Identify which cell holds the provided text, then report its [X, Y] central coordinate. 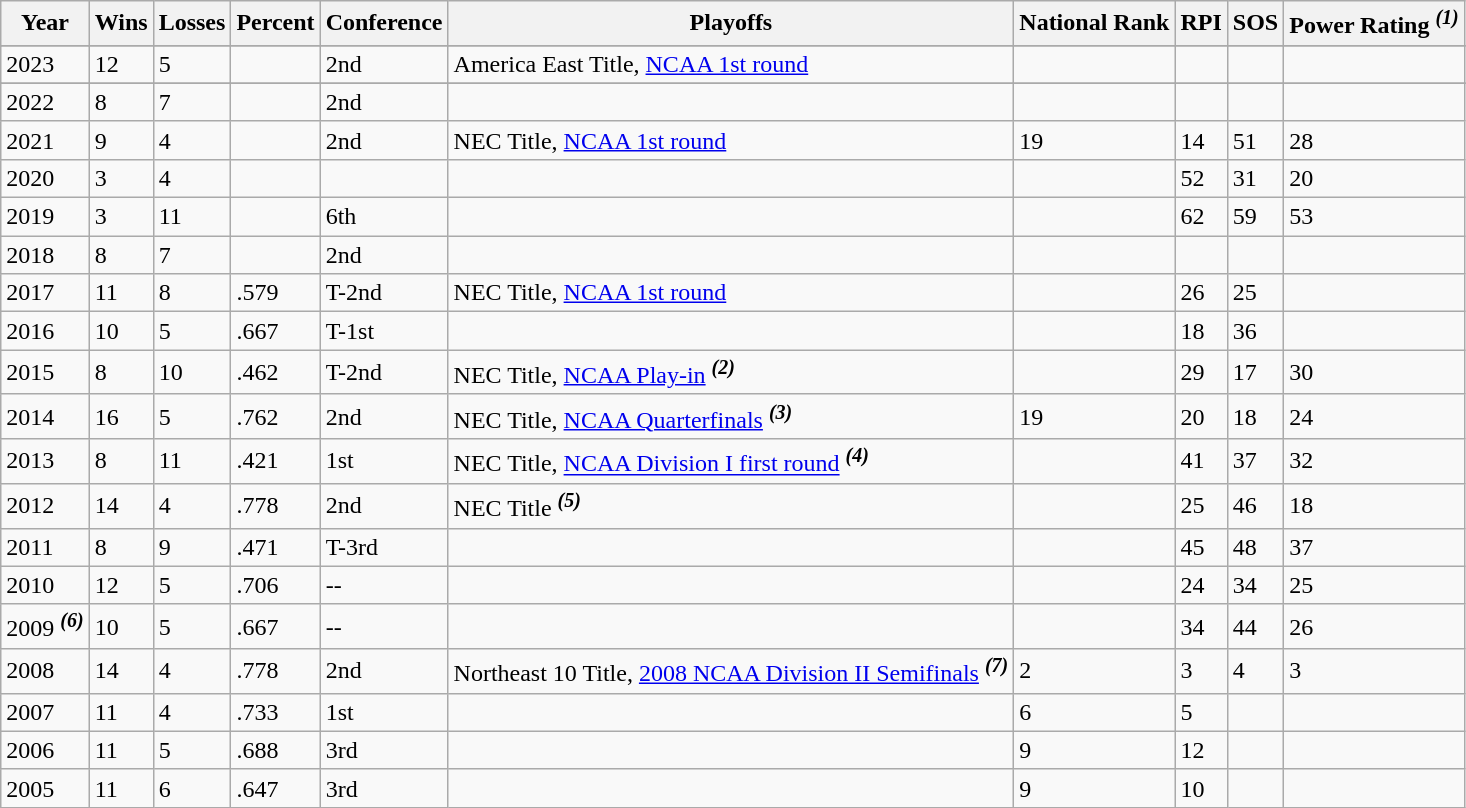
Year [45, 24]
Losses [192, 24]
.733 [276, 712]
2007 [45, 712]
SOS [1255, 24]
2018 [45, 255]
.462 [276, 372]
2013 [45, 462]
.647 [276, 788]
48 [1255, 547]
45 [1201, 547]
.706 [276, 585]
29 [1201, 372]
2019 [45, 217]
2006 [45, 750]
32 [1374, 462]
National Rank [1094, 24]
6th [384, 217]
17 [1255, 372]
T-3rd [384, 547]
.762 [276, 416]
2016 [45, 331]
51 [1255, 140]
16 [121, 416]
2015 [45, 372]
2010 [45, 585]
2005 [45, 788]
NEC Title, NCAA Quarterfinals (3) [731, 416]
2023 [45, 64]
2017 [45, 293]
62 [1201, 217]
.579 [276, 293]
.421 [276, 462]
Northeast 10 Title, 2008 NCAA Division II Semifinals (7) [731, 672]
NEC Title, NCAA Play-in (2) [731, 372]
53 [1374, 217]
59 [1255, 217]
Percent [276, 24]
.688 [276, 750]
NEC Title, NCAA Division I first round (4) [731, 462]
Power Rating (1) [1374, 24]
T-1st [384, 331]
44 [1255, 626]
41 [1201, 462]
America East Title, NCAA 1st round [731, 64]
NEC Title (5) [731, 506]
2012 [45, 506]
2 [1094, 672]
RPI [1201, 24]
52 [1201, 178]
2009 (6) [45, 626]
2022 [45, 102]
2014 [45, 416]
28 [1374, 140]
2011 [45, 547]
31 [1255, 178]
Wins [121, 24]
2008 [45, 672]
30 [1374, 372]
36 [1255, 331]
Playoffs [731, 24]
46 [1255, 506]
Conference [384, 24]
.471 [276, 547]
2020 [45, 178]
2021 [45, 140]
